Extract the [x, y] coordinate from the center of the cell holding the provided text.  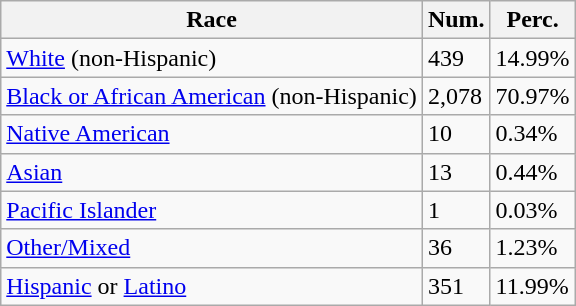
1.23% [532, 248]
Asian [212, 172]
1 [456, 210]
Race [212, 20]
14.99% [532, 58]
0.44% [532, 172]
Num. [456, 20]
Pacific Islander [212, 210]
2,078 [456, 96]
Other/Mixed [212, 248]
Hispanic or Latino [212, 286]
70.97% [532, 96]
0.34% [532, 134]
Native American [212, 134]
10 [456, 134]
Black or African American (non-Hispanic) [212, 96]
White (non-Hispanic) [212, 58]
0.03% [532, 210]
Perc. [532, 20]
36 [456, 248]
439 [456, 58]
11.99% [532, 286]
13 [456, 172]
351 [456, 286]
